Pinpoint the cell where the given text exists, returning its (x, y) midpoint coordinate. 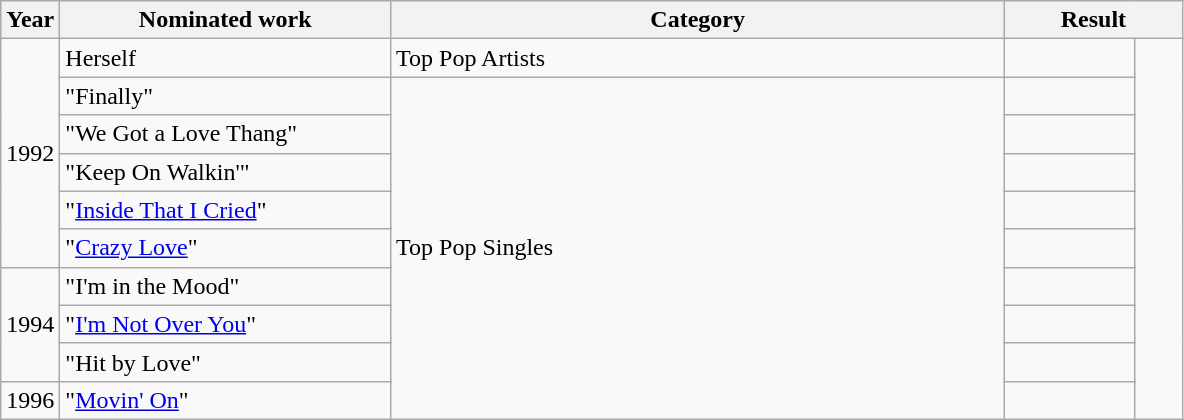
Category (698, 20)
"I'm Not Over You" (226, 324)
"Keep On Walkin'" (226, 172)
"Finally" (226, 96)
Result (1094, 20)
1994 (30, 324)
Top Pop Artists (698, 58)
"Crazy Love" (226, 248)
Year (30, 20)
1996 (30, 400)
Herself (226, 58)
"Movin' On" (226, 400)
"I'm in the Mood" (226, 286)
Nominated work (226, 20)
"Hit by Love" (226, 362)
"Inside That I Cried" (226, 210)
1992 (30, 153)
"We Got a Love Thang" (226, 134)
Top Pop Singles (698, 248)
